Find where the given text appears and provide that cell's center as [X, Y] coordinate. 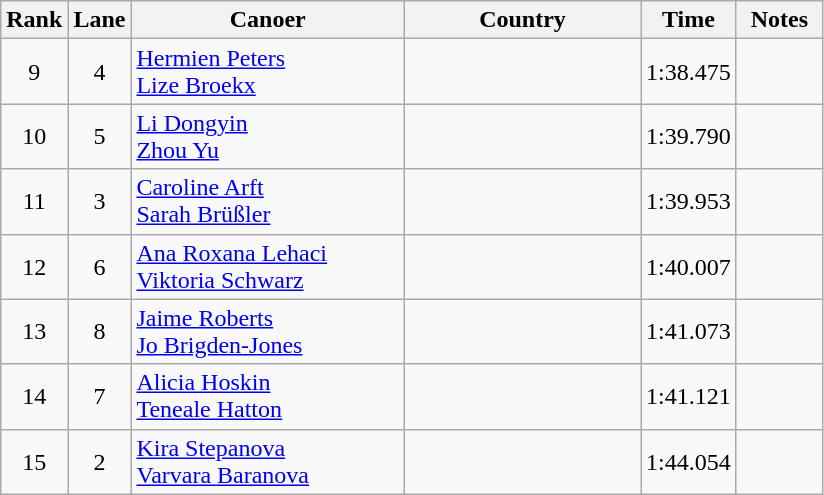
2 [100, 462]
8 [100, 332]
Li DongyinZhou Yu [268, 136]
12 [34, 266]
1:38.475 [689, 72]
1:44.054 [689, 462]
1:40.007 [689, 266]
Kira StepanovaVarvara Baranova [268, 462]
1:39.953 [689, 202]
15 [34, 462]
11 [34, 202]
1:41.073 [689, 332]
9 [34, 72]
10 [34, 136]
Rank [34, 20]
6 [100, 266]
3 [100, 202]
1:39.790 [689, 136]
Alicia HoskinTeneale Hatton [268, 396]
Notes [779, 20]
Caroline ArftSarah Brüßler [268, 202]
Time [689, 20]
Lane [100, 20]
13 [34, 332]
Jaime RobertsJo Brigden-Jones [268, 332]
5 [100, 136]
4 [100, 72]
Canoer [268, 20]
14 [34, 396]
Country [522, 20]
Ana Roxana LehaciViktoria Schwarz [268, 266]
Hermien PetersLize Broekx [268, 72]
1:41.121 [689, 396]
7 [100, 396]
